Output the [X, Y] coordinate of the center of the cell containing the given text.  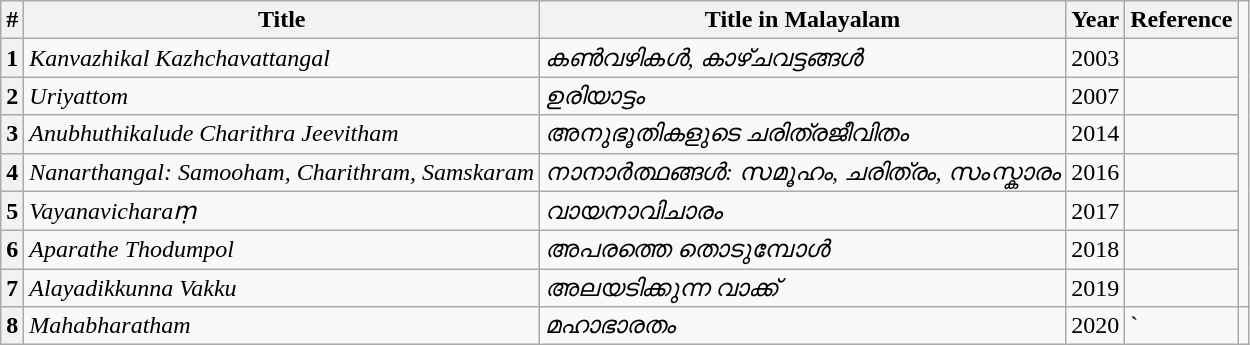
2016 [1096, 172]
6 [12, 250]
` [1182, 326]
4 [12, 172]
2007 [1096, 96]
അനുഭൂതികളുടെ ചരിത്രജീവിതം [803, 134]
Kanvazhikal Kazhchavattangal [282, 58]
5 [12, 211]
നാനാർത്ഥങ്ങൾ: സമൂഹം, ചരിത്രം, സംസ്കാരം [803, 172]
കൺവഴികൾ, കാഴ്ചവട്ടങ്ങൾ [803, 58]
Nanarthangal: Samooham, Charithram, Samskaram [282, 172]
2019 [1096, 288]
അലയടിക്കുന്ന വാക്ക് [803, 288]
മഹാഭാരതം [803, 326]
2018 [1096, 250]
Reference [1182, 20]
Anubhuthikalude Charithra Jeevitham [282, 134]
2014 [1096, 134]
Mahabharatham [282, 326]
2003 [1096, 58]
7 [12, 288]
8 [12, 326]
അപരത്തെ തൊടുമ്പോൾ [803, 250]
# [12, 20]
വായനാവിചാരം [803, 211]
Title [282, 20]
1 [12, 58]
ഉരിയാട്ടം [803, 96]
Year [1096, 20]
3 [12, 134]
2017 [1096, 211]
Vayanavicharaṃ [282, 211]
Title in Malayalam [803, 20]
2 [12, 96]
Aparathe Thodumpol [282, 250]
2020 [1096, 326]
Uriyattom [282, 96]
Alayadikkunna Vakku [282, 288]
